Identify which cell holds the provided text, then report its [X, Y] central coordinate. 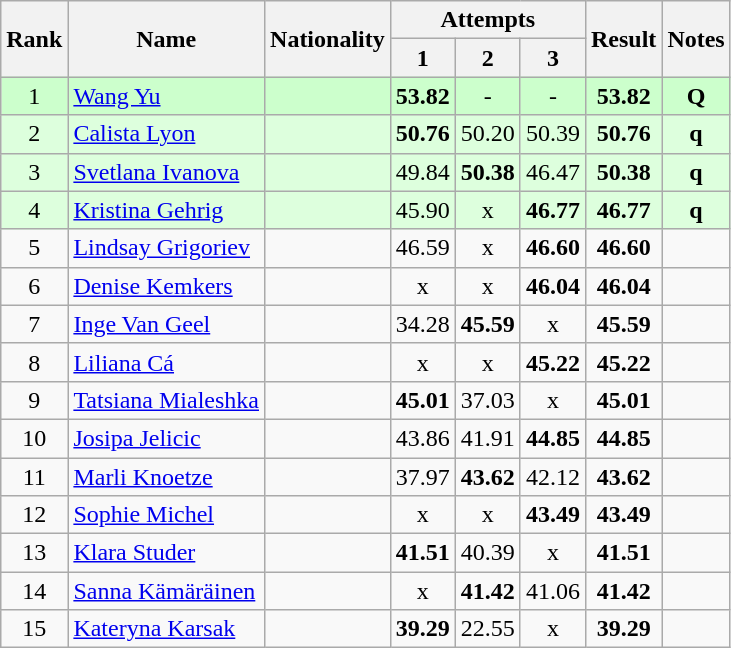
9 [34, 400]
42.12 [552, 477]
Attempts [488, 20]
Q [696, 96]
49.84 [422, 172]
37.03 [488, 400]
50.20 [488, 134]
14 [34, 591]
8 [34, 362]
7 [34, 324]
Svetlana Ivanova [166, 172]
43.86 [422, 438]
34.28 [422, 324]
Josipa Jelicic [166, 438]
Lindsay Grigoriev [166, 248]
6 [34, 286]
40.39 [488, 553]
Wang Yu [166, 96]
46.47 [552, 172]
Rank [34, 39]
45.90 [422, 210]
Name [166, 39]
46.59 [422, 248]
Calista Lyon [166, 134]
10 [34, 438]
Nationality [328, 39]
13 [34, 553]
Kateryna Karsak [166, 629]
Klara Studer [166, 553]
Denise Kemkers [166, 286]
22.55 [488, 629]
37.97 [422, 477]
Inge Van Geel [166, 324]
15 [34, 629]
Sanna Kämäräinen [166, 591]
41.06 [552, 591]
Tatsiana Mialeshka [166, 400]
12 [34, 515]
50.39 [552, 134]
Notes [696, 39]
5 [34, 248]
Kristina Gehrig [166, 210]
Sophie Michel [166, 515]
Result [623, 39]
11 [34, 477]
41.91 [488, 438]
Liliana Cá [166, 362]
4 [34, 210]
Marli Knoetze [166, 477]
